Return the [x, y] coordinate for the center point of the cell that contains the specified text.  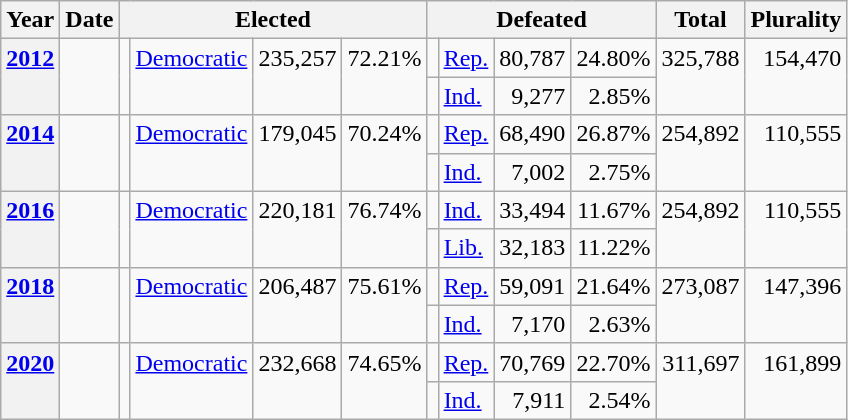
75.61% [384, 305]
11.67% [614, 210]
2.75% [614, 172]
206,487 [298, 305]
2012 [30, 77]
154,470 [796, 77]
22.70% [614, 362]
2018 [30, 305]
179,045 [298, 153]
Lib. [466, 248]
7,002 [532, 172]
33,494 [532, 210]
74.65% [384, 381]
70.24% [384, 153]
2.63% [614, 324]
24.80% [614, 58]
70,769 [532, 362]
72.21% [384, 77]
2014 [30, 153]
Total [700, 20]
9,277 [532, 96]
7,170 [532, 324]
Elected [273, 20]
76.74% [384, 229]
68,490 [532, 134]
232,668 [298, 381]
2.85% [614, 96]
59,091 [532, 286]
311,697 [700, 381]
325,788 [700, 77]
32,183 [532, 248]
147,396 [796, 305]
26.87% [614, 134]
2020 [30, 381]
161,899 [796, 381]
21.64% [614, 286]
Date [90, 20]
235,257 [298, 77]
Year [30, 20]
273,087 [700, 305]
220,181 [298, 229]
Defeated [542, 20]
Plurality [796, 20]
2.54% [614, 400]
2016 [30, 229]
7,911 [532, 400]
80,787 [532, 58]
11.22% [614, 248]
